Capture the cell that displays the provided text and extract its (X, Y) central coordinate. 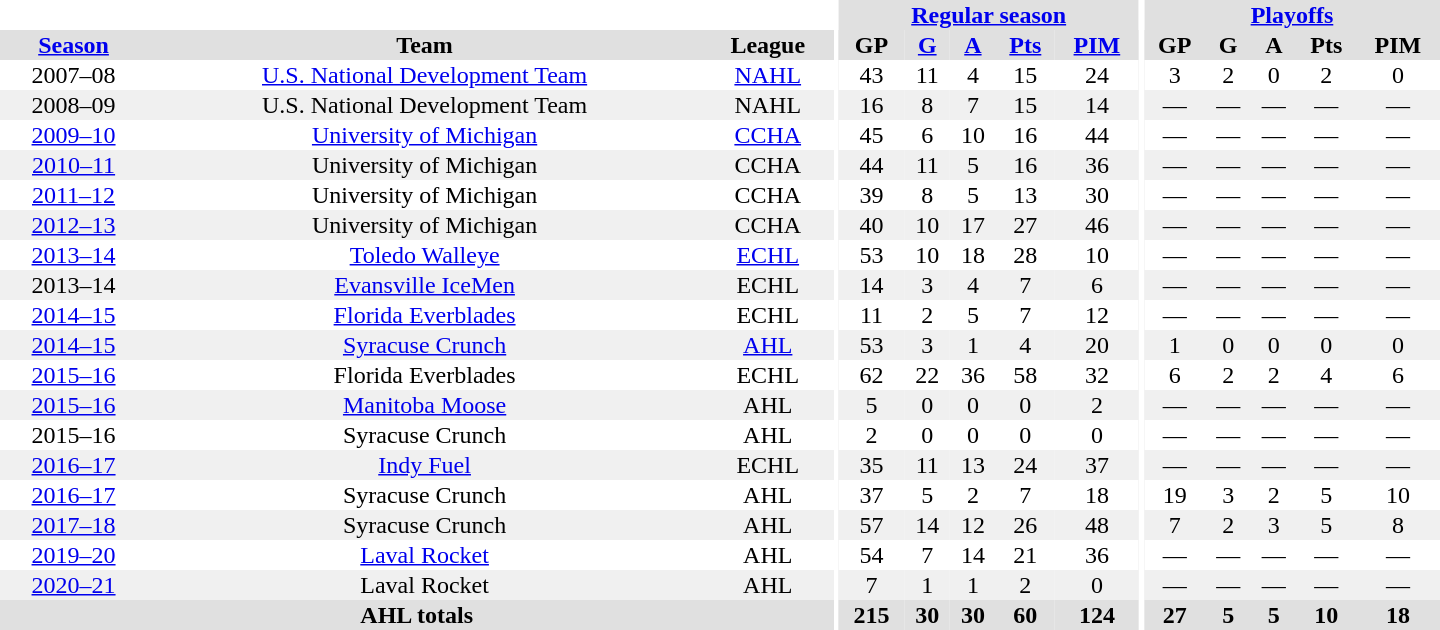
League (768, 45)
Season (74, 45)
Team (424, 45)
35 (871, 465)
2009–10 (74, 135)
54 (871, 555)
22 (927, 375)
Regular season (988, 15)
17 (973, 225)
46 (1097, 225)
39 (871, 195)
2017–18 (74, 525)
28 (1026, 255)
40 (871, 225)
2007–08 (74, 75)
32 (1097, 375)
45 (871, 135)
58 (1026, 375)
57 (871, 525)
AHL totals (416, 615)
62 (871, 375)
2012–13 (74, 225)
2019–20 (74, 555)
Toledo Walleye (424, 255)
20 (1097, 345)
2008–09 (74, 105)
124 (1097, 615)
60 (1026, 615)
Evansville IceMen (424, 285)
2011–12 (74, 195)
43 (871, 75)
48 (1097, 525)
Playoffs (1292, 15)
Manitoba Moose (424, 405)
26 (1026, 525)
2010–11 (74, 165)
215 (871, 615)
2020–21 (74, 585)
19 (1174, 495)
Indy Fuel (424, 465)
21 (1026, 555)
